Detect which cell encompasses the target text, then output its [X, Y] center coordinate. 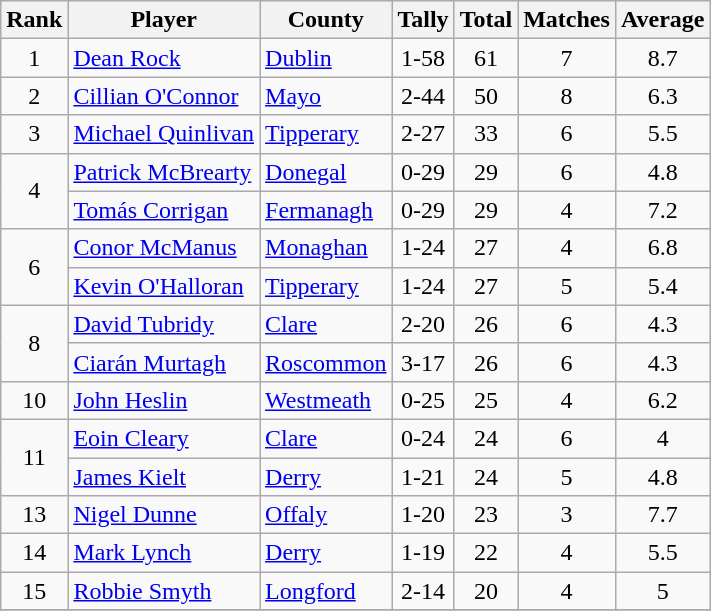
Donegal [326, 172]
Michael Quinlivan [164, 134]
James Kielt [164, 477]
Player [164, 20]
Matches [567, 20]
6.3 [662, 96]
6.8 [662, 248]
2-27 [423, 134]
11 [34, 457]
23 [486, 515]
Westmeath [326, 400]
61 [486, 58]
1-58 [423, 58]
Roscommon [326, 362]
1-19 [423, 553]
Tally [423, 20]
13 [34, 515]
20 [486, 591]
Tomás Corrigan [164, 210]
Dean Rock [164, 58]
2-44 [423, 96]
Dublin [326, 58]
33 [486, 134]
50 [486, 96]
2-14 [423, 591]
3-17 [423, 362]
7.7 [662, 515]
County [326, 20]
22 [486, 553]
1-20 [423, 515]
0-25 [423, 400]
8.7 [662, 58]
Patrick McBrearty [164, 172]
2 [34, 96]
Kevin O'Halloran [164, 286]
7 [567, 58]
5.4 [662, 286]
Conor McManus [164, 248]
Rank [34, 20]
14 [34, 553]
Monaghan [326, 248]
Offaly [326, 515]
Longford [326, 591]
0-24 [423, 438]
25 [486, 400]
Ciarán Murtagh [164, 362]
Fermanagh [326, 210]
Nigel Dunne [164, 515]
David Tubridy [164, 324]
Average [662, 20]
10 [34, 400]
15 [34, 591]
1-21 [423, 477]
Cillian O'Connor [164, 96]
Robbie Smyth [164, 591]
7.2 [662, 210]
Total [486, 20]
6.2 [662, 400]
John Heslin [164, 400]
Eoin Cleary [164, 438]
Mayo [326, 96]
Mark Lynch [164, 553]
2-20 [423, 324]
1 [34, 58]
